Search for the cell housing the specified text and yield its (X, Y) center coordinate. 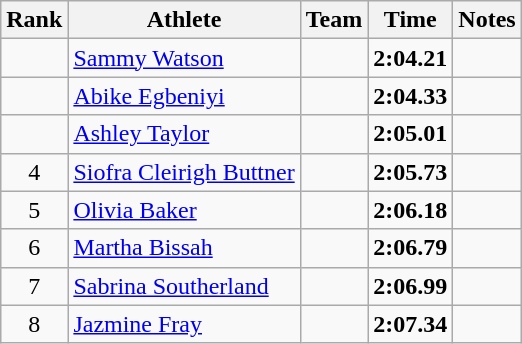
Team (334, 20)
2:04.21 (410, 58)
4 (34, 172)
8 (34, 324)
Notes (487, 20)
7 (34, 286)
Siofra Cleirigh Buttner (184, 172)
2:06.79 (410, 248)
Rank (34, 20)
2:06.18 (410, 210)
6 (34, 248)
Abike Egbeniyi (184, 96)
2:04.33 (410, 96)
2:06.99 (410, 286)
Sabrina Southerland (184, 286)
Martha Bissah (184, 248)
2:07.34 (410, 324)
2:05.01 (410, 134)
Olivia Baker (184, 210)
Ashley Taylor (184, 134)
Jazmine Fray (184, 324)
5 (34, 210)
2:05.73 (410, 172)
Athlete (184, 20)
Time (410, 20)
Sammy Watson (184, 58)
